Output the [X, Y] coordinate of the center of the cell containing the given text.  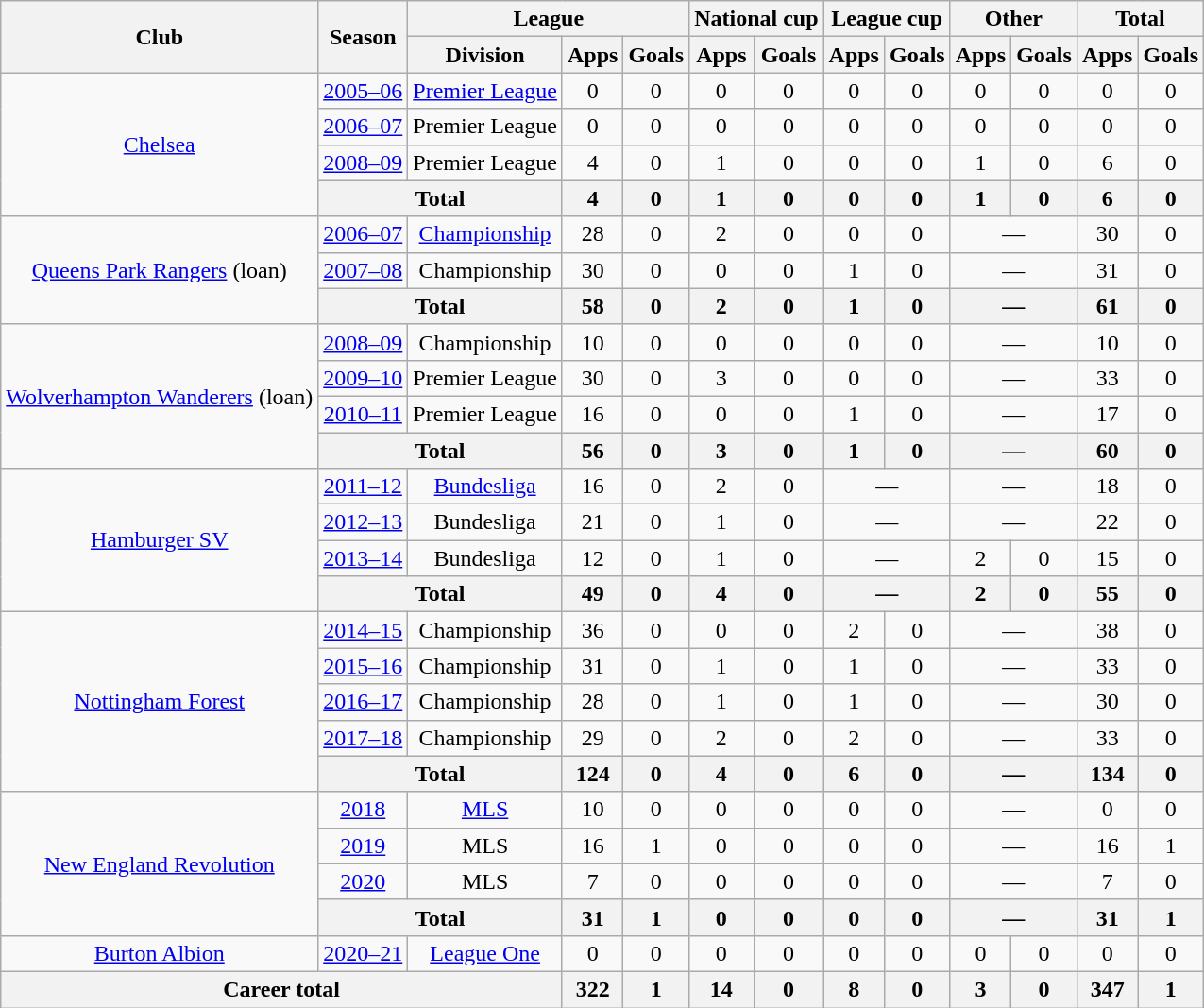
2005–06 [363, 91]
2019 [363, 846]
124 [592, 774]
55 [1107, 594]
2012–13 [363, 522]
2013–14 [363, 558]
Hamburger SV [160, 540]
61 [1107, 306]
National cup [756, 19]
58 [592, 306]
8 [854, 989]
Queens Park Rangers (loan) [160, 270]
Wolverhampton Wanderers (loan) [160, 396]
2016–17 [363, 702]
49 [592, 594]
2011–12 [363, 487]
38 [1107, 630]
2010–11 [363, 414]
60 [1107, 451]
Club [160, 37]
18 [1107, 487]
2020 [363, 881]
2017–18 [363, 738]
Nottingham Forest [160, 702]
322 [592, 989]
2020–21 [363, 953]
League cup [887, 19]
League [549, 19]
Burton Albion [160, 953]
2007–08 [363, 270]
Chelsea [160, 145]
2014–15 [363, 630]
2018 [363, 810]
Other [1013, 19]
League One [485, 953]
Division [485, 55]
347 [1107, 989]
17 [1107, 414]
21 [592, 522]
36 [592, 630]
Career total [281, 989]
Season [363, 37]
134 [1107, 774]
56 [592, 451]
14 [721, 989]
2015–16 [363, 666]
22 [1107, 522]
12 [592, 558]
29 [592, 738]
New England Revolution [160, 863]
2009–10 [363, 378]
15 [1107, 558]
